Pinpoint the cell where the given text exists, returning its [X, Y] midpoint coordinate. 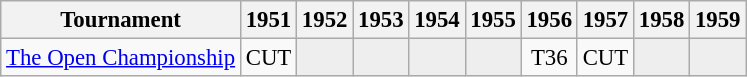
1958 [661, 20]
1954 [437, 20]
Tournament [121, 20]
1959 [718, 20]
The Open Championship [121, 58]
1955 [493, 20]
1957 [605, 20]
1953 [381, 20]
1951 [268, 20]
1952 [325, 20]
T36 [549, 58]
1956 [549, 20]
